Output the [x, y] coordinate of the center of the cell containing the given text.  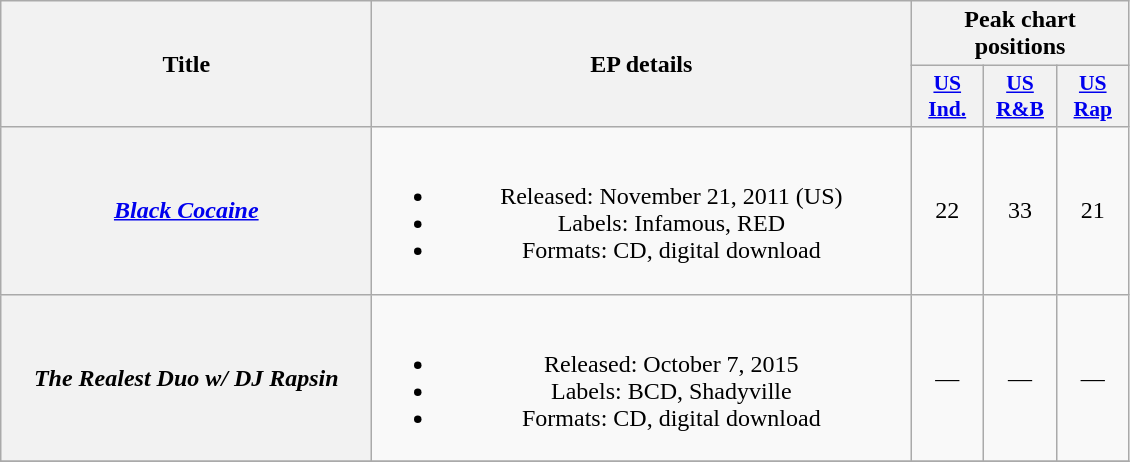
Peak chart positions [1020, 34]
USRap [1092, 96]
33 [1020, 210]
EP details [642, 64]
USR&B [1020, 96]
21 [1092, 210]
22 [948, 210]
Title [186, 64]
Released: November 21, 2011 (US)Labels: Infamous, REDFormats: CD, digital download [642, 210]
Black Cocaine [186, 210]
The Realest Duo w/ DJ Rapsin [186, 378]
USInd. [948, 96]
Released: October 7, 2015Labels: BCD, ShadyvilleFormats: CD, digital download [642, 378]
